Return the [x, y] coordinate for the center point of the cell that contains the specified text.  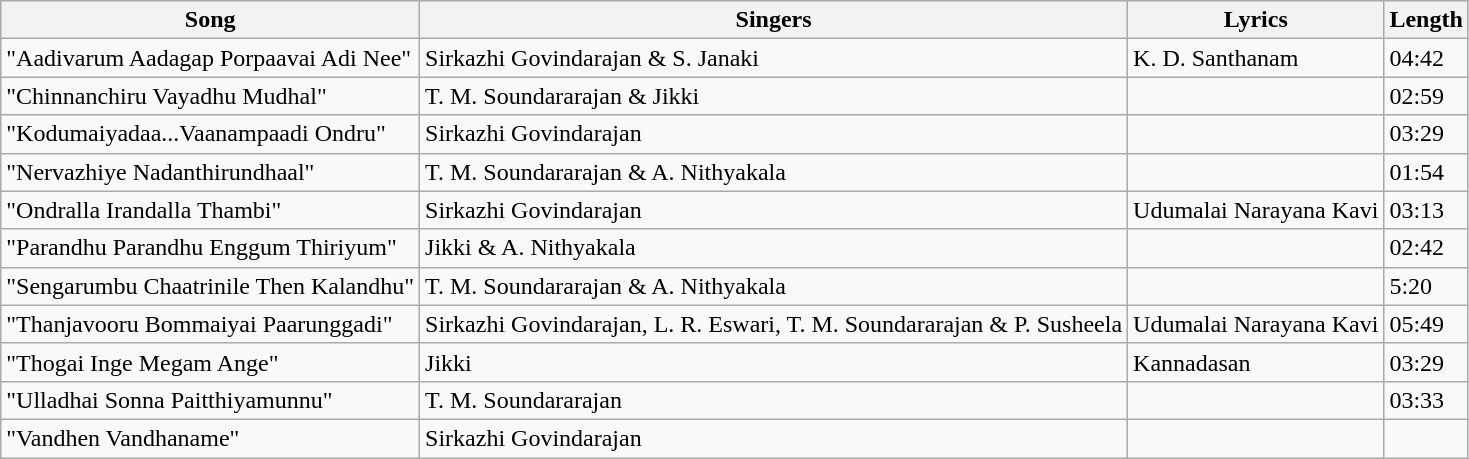
"Nervazhiye Nadanthirundhaal" [210, 172]
Length [1426, 20]
Jikki & A. Nithyakala [774, 248]
K. D. Santhanam [1256, 58]
02:42 [1426, 248]
01:54 [1426, 172]
T. M. Soundararajan & Jikki [774, 96]
"Aadivarum Aadagap Porpaavai Adi Nee" [210, 58]
03:33 [1426, 400]
04:42 [1426, 58]
05:49 [1426, 324]
Song [210, 20]
"Ondralla Irandalla Thambi" [210, 210]
"Kodumaiyadaa...Vaanampaadi Ondru" [210, 134]
"Sengarumbu Chaatrinile Then Kalandhu" [210, 286]
T. M. Soundararajan [774, 400]
Lyrics [1256, 20]
Kannadasan [1256, 362]
Singers [774, 20]
"Ulladhai Sonna Paitthiyamunnu" [210, 400]
Jikki [774, 362]
"Thanjavooru Bommaiyai Paarunggadi" [210, 324]
"Chinnanchiru Vayadhu Mudhal" [210, 96]
03:13 [1426, 210]
Sirkazhi Govindarajan & S. Janaki [774, 58]
02:59 [1426, 96]
5:20 [1426, 286]
Sirkazhi Govindarajan, L. R. Eswari, T. M. Soundararajan & P. Susheela [774, 324]
"Vandhen Vandhaname" [210, 438]
"Thogai Inge Megam Ange" [210, 362]
"Parandhu Parandhu Enggum Thiriyum" [210, 248]
